Output the (x, y) coordinate of the center of the cell containing the given text.  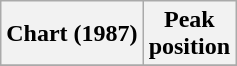
Chart (1987) (72, 34)
Peakposition (189, 34)
